Locate the cell with the specified text and output its [x, y] center coordinate. 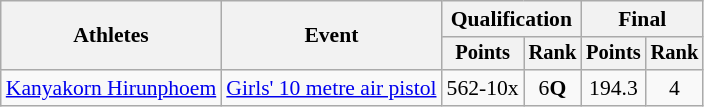
Qualification [512, 19]
4 [675, 88]
6Q [553, 88]
Athletes [112, 36]
Event [331, 36]
194.3 [613, 88]
562-10x [483, 88]
Kanyakorn Hirunphoem [112, 88]
Girls' 10 metre air pistol [331, 88]
Final [642, 19]
